Search for the cell housing the specified text and yield its [X, Y] center coordinate. 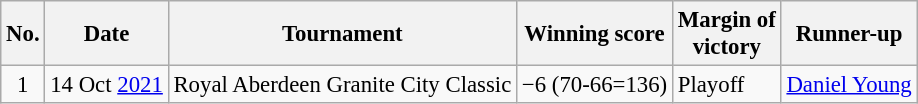
Daniel Young [849, 85]
1 [23, 85]
Date [106, 34]
Margin ofvictory [726, 34]
−6 (70-66=136) [595, 85]
No. [23, 34]
Winning score [595, 34]
Playoff [726, 85]
14 Oct 2021 [106, 85]
Tournament [342, 34]
Royal Aberdeen Granite City Classic [342, 85]
Runner-up [849, 34]
